Provide the (x, y) coordinate of the cell's center where the given text is located.  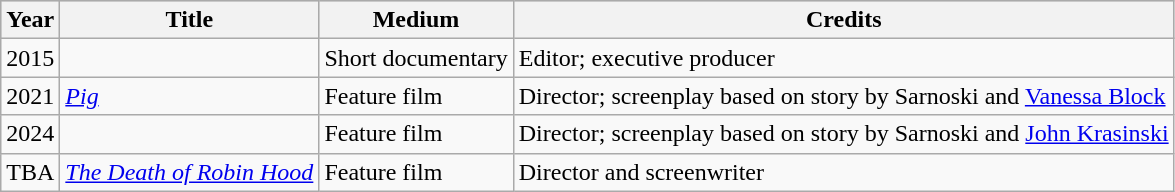
2015 (30, 58)
2021 (30, 96)
Pig (190, 96)
Director; screenplay based on story by Sarnoski and Vanessa Block (844, 96)
Short documentary (416, 58)
Editor; executive producer (844, 58)
Credits (844, 20)
Year (30, 20)
Title (190, 20)
TBA (30, 172)
Director; screenplay based on story by Sarnoski and John Krasinski (844, 134)
2024 (30, 134)
Medium (416, 20)
The Death of Robin Hood (190, 172)
Director and screenwriter (844, 172)
